Determine the [X, Y] coordinate at the center of the cell enclosing the given text.  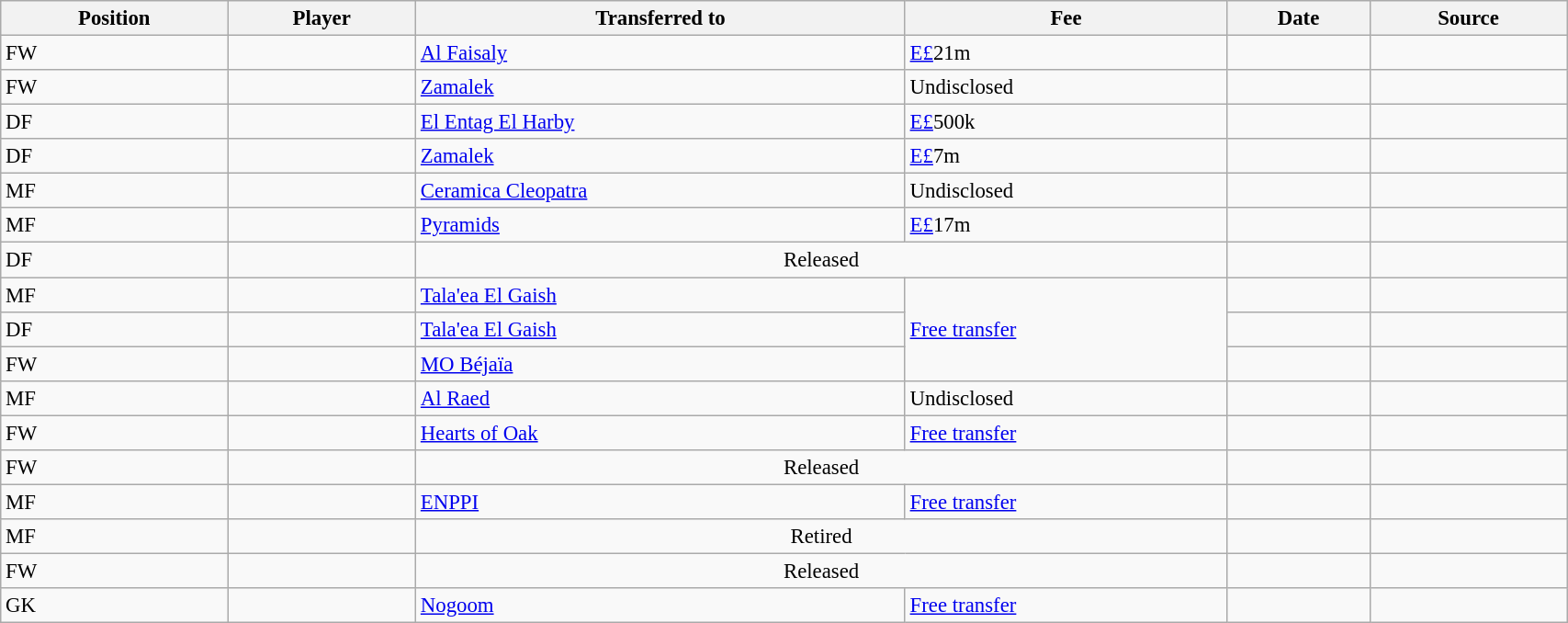
Al Faisaly [661, 53]
Nogoom [661, 606]
MO Béjaïa [661, 364]
GK [114, 606]
Player [321, 18]
E£21m [1066, 53]
El Entag El Harby [661, 122]
Retired [821, 537]
E£500k [1066, 122]
Pyramids [661, 225]
E£7m [1066, 156]
Source [1468, 18]
Hearts of Oak [661, 433]
Al Raed [661, 398]
Ceramica Cleopatra [661, 191]
Fee [1066, 18]
ENPPI [661, 502]
Transferred to [661, 18]
Date [1299, 18]
Position [114, 18]
E£17m [1066, 225]
